Scan for the cell matching the given text and deliver its [x, y] coordinate at center. 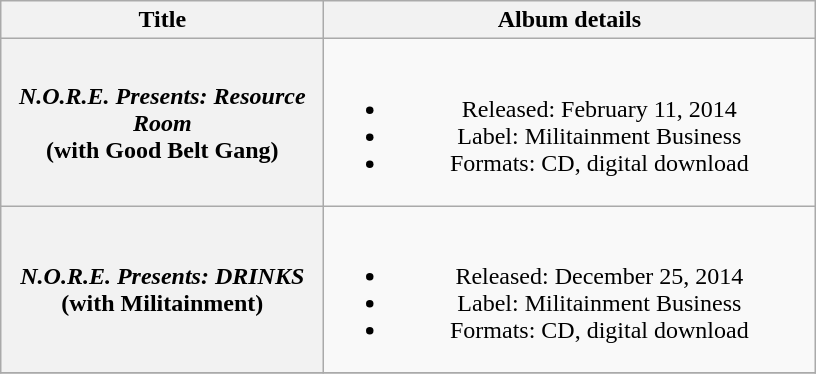
Album details [570, 20]
Title [162, 20]
Released: December 25, 2014Label: Militainment BusinessFormats: CD, digital download [570, 290]
N.O.R.E. Presents: Resource Room(with Good Belt Gang) [162, 122]
N.O.R.E. Presents: DRINKS(with Militainment) [162, 290]
Released: February 11, 2014Label: Militainment BusinessFormats: CD, digital download [570, 122]
